For the text-containing cell, return its midpoint in (x, y) coordinate format. 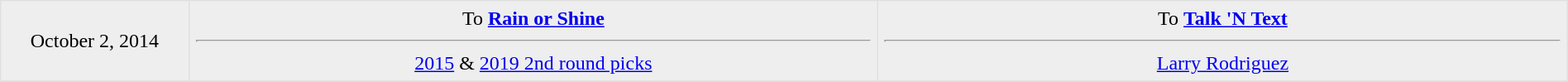
To Talk 'N TextLarry Rodriguez (1223, 41)
October 2, 2014 (94, 41)
To Rain or Shine2015 & 2019 2nd round picks (533, 41)
